Output the [x, y] coordinate of the center of the cell containing the given text.  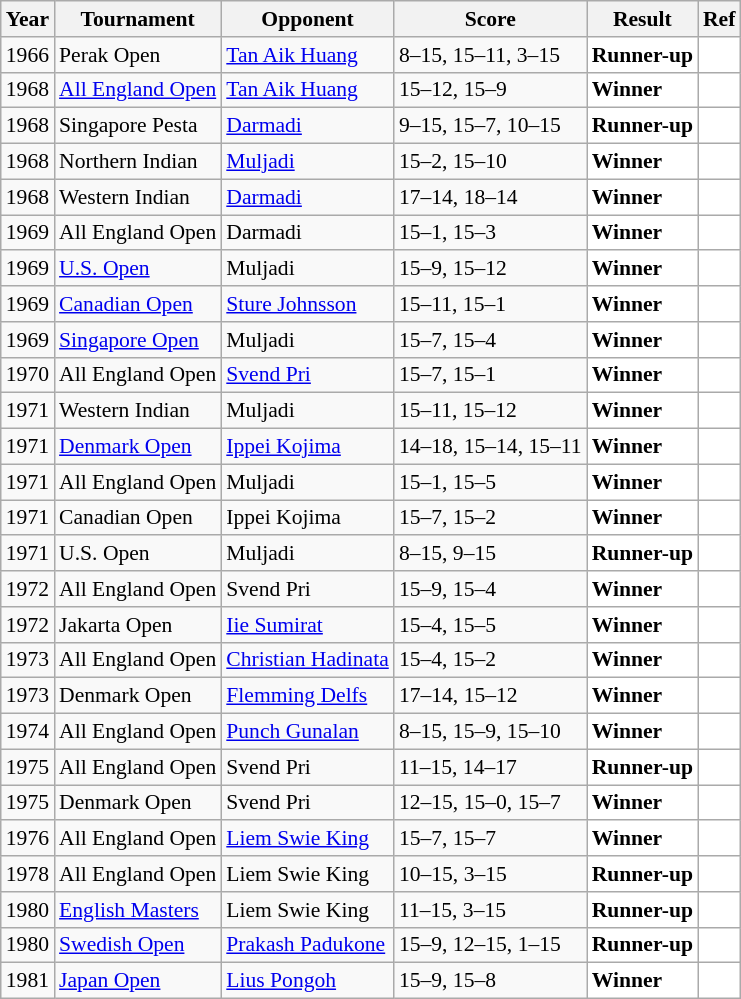
Ref [719, 19]
15–9, 15–12 [490, 269]
15–1, 15–3 [490, 233]
Perak Open [138, 55]
15–7, 15–2 [490, 518]
8–15, 15–9, 15–10 [490, 732]
Swedish Open [138, 945]
Prakash Padukone [308, 945]
Northern Indian [138, 162]
8–15, 9–15 [490, 554]
12–15, 15–0, 15–7 [490, 803]
Lius Pongoh [308, 981]
15–11, 15–12 [490, 411]
1981 [28, 981]
15–1, 15–5 [490, 482]
Singapore Open [138, 340]
17–14, 15–12 [490, 696]
Singapore Pesta [138, 126]
Result [642, 19]
1970 [28, 375]
17–14, 18–14 [490, 197]
Christian Hadinata [308, 660]
1978 [28, 874]
11–15, 3–15 [490, 910]
15–7, 15–1 [490, 375]
Score [490, 19]
15–4, 15–5 [490, 625]
Iie Sumirat [308, 625]
11–15, 14–17 [490, 767]
Sture Johnsson [308, 304]
15–9, 15–8 [490, 981]
1966 [28, 55]
1974 [28, 732]
English Masters [138, 910]
14–18, 15–14, 15–11 [490, 447]
15–2, 15–10 [490, 162]
Flemming Delfs [308, 696]
15–7, 15–7 [490, 839]
15–11, 15–1 [490, 304]
15–12, 15–9 [490, 90]
8–15, 15–11, 3–15 [490, 55]
15–9, 15–4 [490, 589]
Tournament [138, 19]
Jakarta Open [138, 625]
15–7, 15–4 [490, 340]
15–9, 12–15, 1–15 [490, 945]
Japan Open [138, 981]
10–15, 3–15 [490, 874]
Punch Gunalan [308, 732]
15–4, 15–2 [490, 660]
9–15, 15–7, 10–15 [490, 126]
1976 [28, 839]
Opponent [308, 19]
Year [28, 19]
